Pinpoint the cell where the given text exists, returning its (x, y) midpoint coordinate. 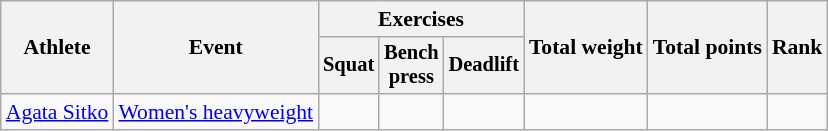
Athlete (58, 48)
Deadlift (484, 66)
Total weight (586, 48)
Women's heavyweight (216, 112)
Total points (708, 48)
Event (216, 48)
Benchpress (411, 66)
Exercises (421, 19)
Squat (348, 66)
Rank (798, 48)
Agata Sitko (58, 112)
